Provide the [X, Y] coordinate of the cell's center where the given text is located.  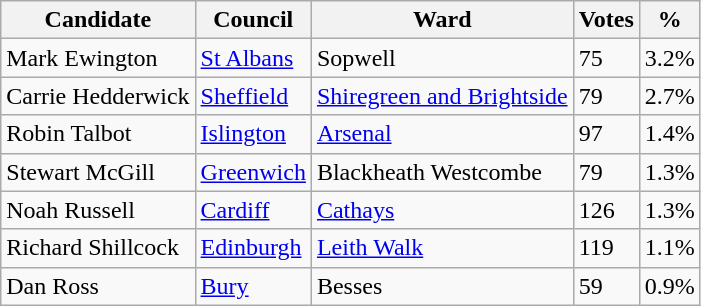
Blackheath Westcombe [442, 172]
Greenwich [253, 172]
Shiregreen and Brightside [442, 96]
Council [253, 20]
Mark Ewington [98, 58]
119 [606, 248]
Ward [442, 20]
Stewart McGill [98, 172]
Noah Russell [98, 210]
Sheffield [253, 96]
0.9% [670, 286]
75 [606, 58]
126 [606, 210]
1.1% [670, 248]
St Albans [253, 58]
Robin Talbot [98, 134]
Carrie Hedderwick [98, 96]
Arsenal [442, 134]
Cardiff [253, 210]
Besses [442, 286]
% [670, 20]
1.4% [670, 134]
Candidate [98, 20]
3.2% [670, 58]
Cathays [442, 210]
Sopwell [442, 58]
Dan Ross [98, 286]
Votes [606, 20]
Edinburgh [253, 248]
59 [606, 286]
Islington [253, 134]
2.7% [670, 96]
97 [606, 134]
Richard Shillcock [98, 248]
Leith Walk [442, 248]
Bury [253, 286]
